From the cell containing the given text, extract its center point as [x, y] coordinate. 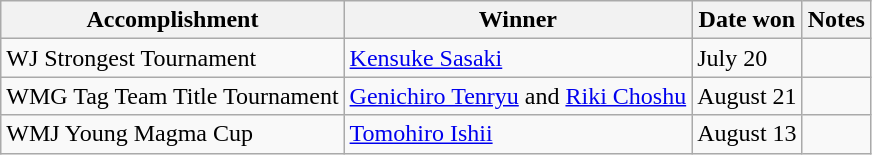
August 21 [747, 96]
July 20 [747, 58]
August 13 [747, 134]
WJ Strongest Tournament [172, 58]
Kensuke Sasaki [518, 58]
Genichiro Tenryu and Riki Choshu [518, 96]
WMJ Young Magma Cup [172, 134]
Winner [518, 20]
Tomohiro Ishii [518, 134]
Date won [747, 20]
WMG Tag Team Title Tournament [172, 96]
Notes [836, 20]
Accomplishment [172, 20]
